Output the [X, Y] coordinate of the center of the cell containing the given text.  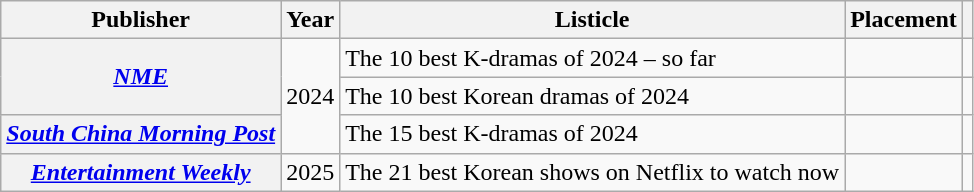
The 15 best K-dramas of 2024 [592, 134]
Publisher [141, 20]
2025 [310, 172]
Placement [904, 20]
South China Morning Post [141, 134]
The 21 best Korean shows on Netflix to watch now [592, 172]
The 10 best Korean dramas of 2024 [592, 96]
Entertainment Weekly [141, 172]
NME [141, 77]
2024 [310, 96]
Listicle [592, 20]
Year [310, 20]
The 10 best K-dramas of 2024 – so far [592, 58]
